Return (X, Y) of the center of cell containing provided text 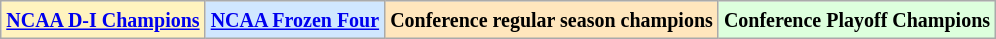
NCAA D-I Champions (103, 20)
Conference Playoff Champions (856, 20)
NCAA Frozen Four (295, 20)
Conference regular season champions (552, 20)
